Return [x, y] of the center of cell containing provided text 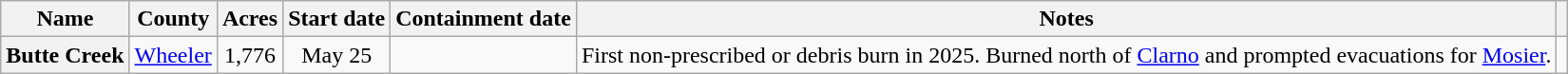
County [173, 19]
Notes [1066, 19]
Wheeler [173, 55]
Butte Creek [65, 55]
Containment date [484, 19]
Acres [249, 19]
Name [65, 19]
First non-prescribed or debris burn in 2025. Burned north of Clarno and prompted evacuations for Mosier. [1066, 55]
Start date [336, 19]
1,776 [249, 55]
May 25 [336, 55]
